Search for the cell housing the specified text and yield its [x, y] center coordinate. 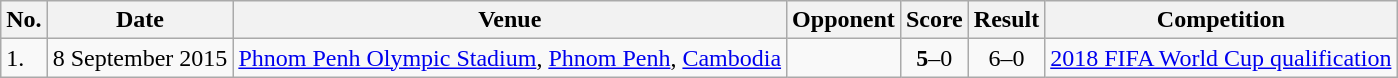
Date [140, 20]
Venue [510, 20]
Phnom Penh Olympic Stadium, Phnom Penh, Cambodia [510, 58]
Result [1006, 20]
1. [24, 58]
5–0 [934, 58]
No. [24, 20]
8 September 2015 [140, 58]
Score [934, 20]
Opponent [844, 20]
Competition [1221, 20]
6–0 [1006, 58]
2018 FIFA World Cup qualification [1221, 58]
